Capture the cell that displays the provided text and extract its (x, y) central coordinate. 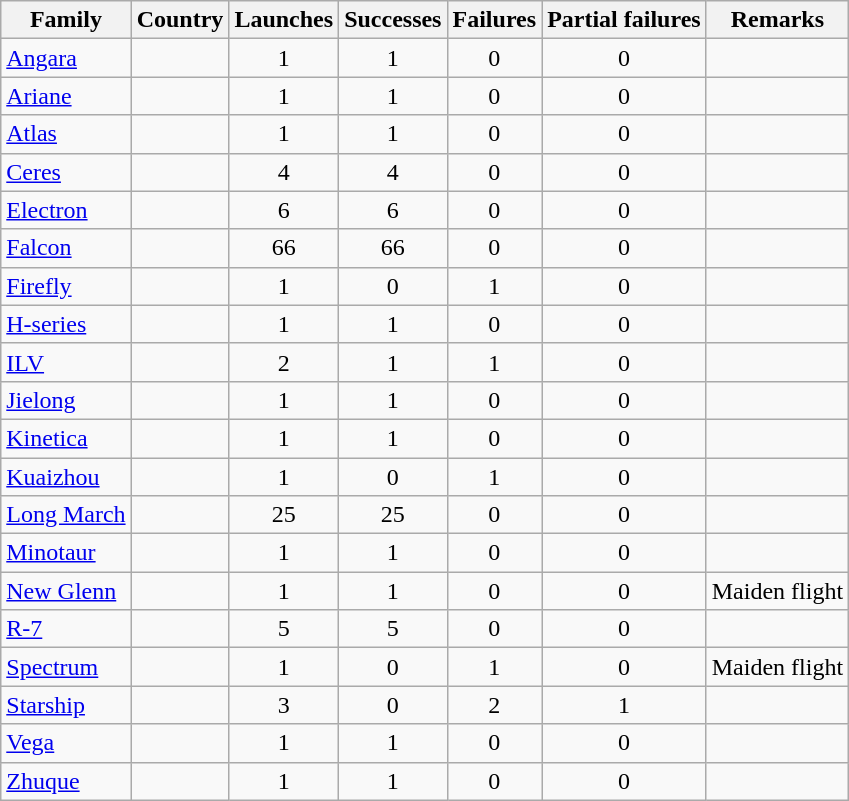
Vega (66, 743)
Partial failures (624, 20)
Kinetica (66, 438)
Country (180, 20)
Angara (66, 58)
Spectrum (66, 667)
Atlas (66, 134)
Remarks (777, 20)
Falcon (66, 248)
Successes (393, 20)
Family (66, 20)
New Glenn (66, 591)
H-series (66, 324)
Electron (66, 210)
Starship (66, 705)
Failures (494, 20)
Jielong (66, 400)
Launches (284, 20)
ILV (66, 362)
R-7 (66, 629)
Firefly (66, 286)
3 (284, 705)
Minotaur (66, 553)
Kuaizhou (66, 477)
Ceres (66, 172)
Long March (66, 515)
Ariane (66, 96)
Zhuque (66, 781)
